Determine the [x, y] coordinate at the center of the cell enclosing the given text.  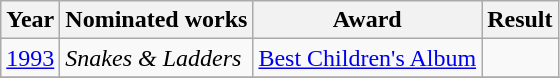
Nominated works [156, 20]
Award [368, 20]
Best Children's Album [368, 58]
Result [520, 20]
1993 [30, 58]
Year [30, 20]
Snakes & Ladders [156, 58]
